Detect which cell encompasses the target text, then output its [X, Y] center coordinate. 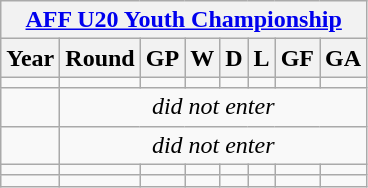
L [262, 58]
D [234, 58]
GP [162, 58]
GA [344, 58]
Round [100, 58]
GF [297, 58]
AFF U20 Youth Championship [184, 20]
W [202, 58]
Year [30, 58]
